Provide the [X, Y] coordinate of the cell's center where the given text is located.  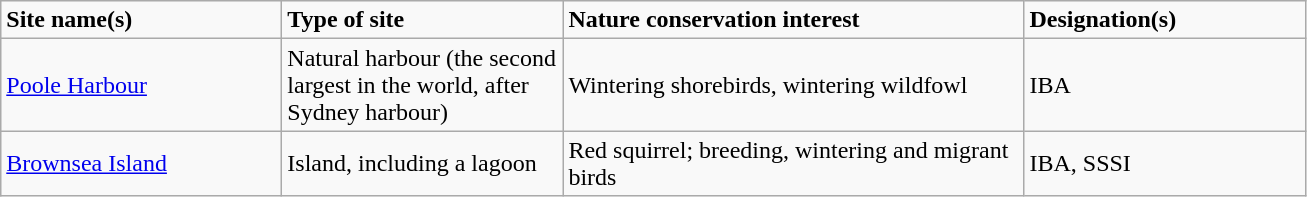
Brownsea Island [142, 164]
Island, including a lagoon [422, 164]
IBA [1164, 85]
Nature conservation interest [794, 20]
Poole Harbour [142, 85]
Natural harbour (the second largest in the world, after Sydney harbour) [422, 85]
Site name(s) [142, 20]
Wintering shorebirds, wintering wildfowl [794, 85]
Type of site [422, 20]
Designation(s) [1164, 20]
IBA, SSSI [1164, 164]
Red squirrel; breeding, wintering and migrant birds [794, 164]
